Capture the cell that displays the provided text and extract its (x, y) central coordinate. 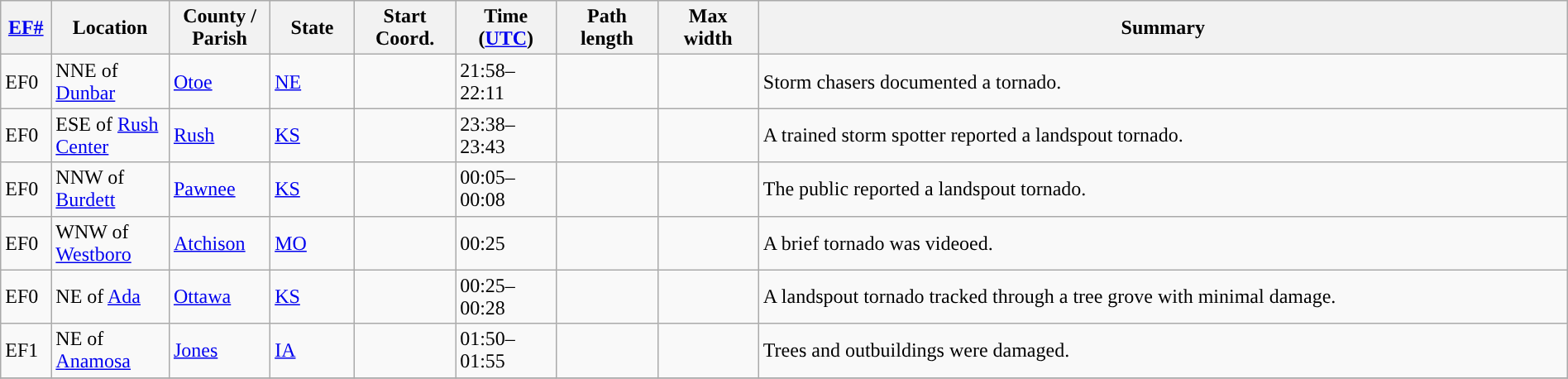
Start Coord. (404, 28)
NNE of Dunbar (111, 81)
MO (313, 243)
WNW of Westboro (111, 243)
The public reported a landspout tornado. (1163, 189)
Storm chasers documented a tornado. (1163, 81)
Ottawa (219, 296)
IA (313, 351)
ESE of Rush Center (111, 136)
01:50–01:55 (506, 351)
00:25–00:28 (506, 296)
Max width (708, 28)
NE (313, 81)
Path length (607, 28)
21:58–22:11 (506, 81)
NNW of Burdett (111, 189)
County / Parish (219, 28)
Time (UTC) (506, 28)
00:05–00:08 (506, 189)
Rush (219, 136)
Location (111, 28)
23:38–23:43 (506, 136)
A trained storm spotter reported a landspout tornado. (1163, 136)
EF# (26, 28)
State (313, 28)
Jones (219, 351)
Otoe (219, 81)
NE of Ada (111, 296)
Pawnee (219, 189)
A landspout tornado tracked through a tree grove with minimal damage. (1163, 296)
NE of Anamosa (111, 351)
Atchison (219, 243)
Summary (1163, 28)
Trees and outbuildings were damaged. (1163, 351)
00:25 (506, 243)
A brief tornado was videoed. (1163, 243)
EF1 (26, 351)
